Output the [x, y] coordinate of the center of the cell containing the given text.  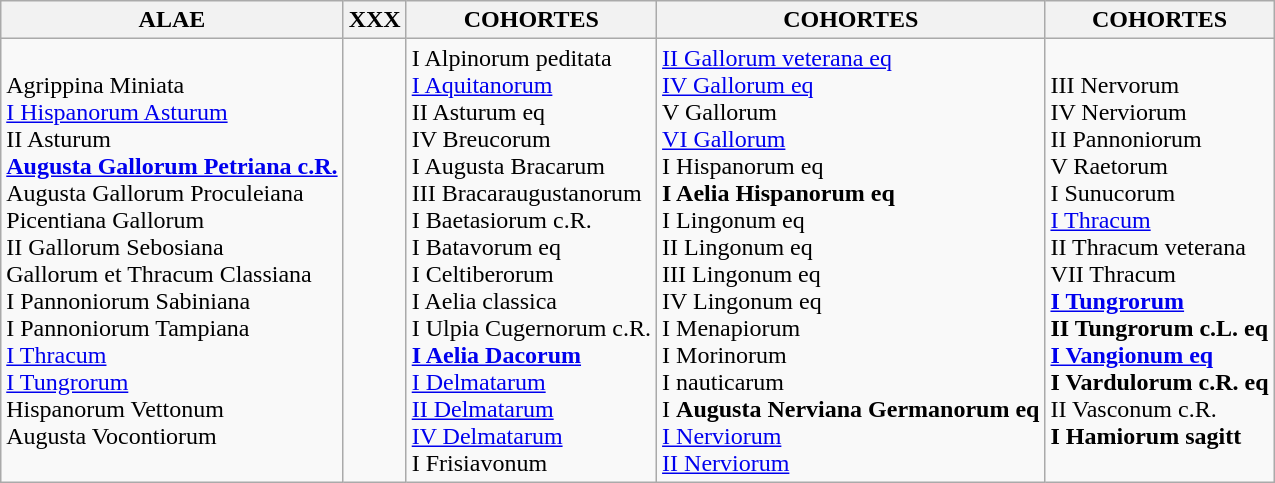
ALAE [172, 20]
XXX [374, 20]
